Provide the (X, Y) coordinate of the cell's center where the given text is located.  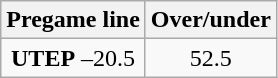
UTEP –20.5 (74, 58)
Pregame line (74, 20)
52.5 (210, 58)
Over/under (210, 20)
